Output the [x, y] coordinate of the center of the cell containing the given text.  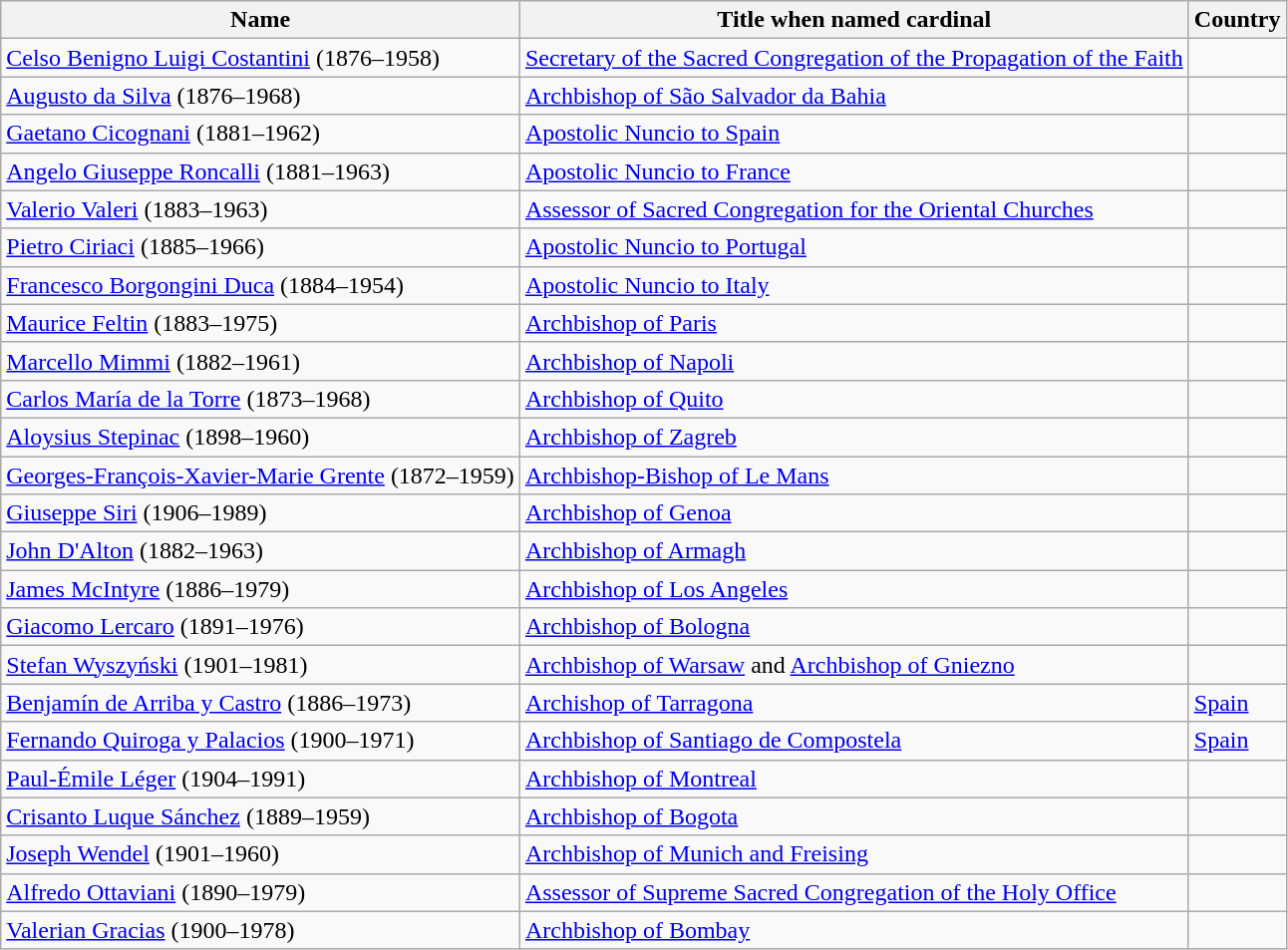
Secretary of the Sacred Congregation of the Propagation of the Faith [853, 58]
Archbishop of Genoa [853, 513]
Archbishop of Bombay [853, 930]
Angelo Giuseppe Roncalli (1881–1963) [261, 171]
Archishop of Tarragona [853, 703]
Valerian Gracias (1900–1978) [261, 930]
Archbishop of Santiago de Compostela [853, 741]
Archbishop of Warsaw and Archbishop of Gniezno [853, 665]
Apostolic Nuncio to Portugal [853, 247]
Carlos María de la Torre (1873–1968) [261, 399]
Archbishop-Bishop of Le Mans [853, 475]
Georges-François-Xavier-Marie Grente (1872–1959) [261, 475]
Giuseppe Siri (1906–1989) [261, 513]
Archbishop of Armagh [853, 551]
Archbishop of Bogota [853, 816]
Name [261, 20]
Valerio Valeri (1883–1963) [261, 209]
Francesco Borgongini Duca (1884–1954) [261, 285]
Benjamín de Arriba y Castro (1886–1973) [261, 703]
Archbishop of São Salvador da Bahia [853, 96]
Archbishop of Montreal [853, 779]
Celso Benigno Luigi Costantini (1876–1958) [261, 58]
Stefan Wyszyński (1901–1981) [261, 665]
Gaetano Cicognani (1881–1962) [261, 134]
Archbishop of Zagreb [853, 437]
Apostolic Nuncio to Spain [853, 134]
Apostolic Nuncio to Italy [853, 285]
Archbishop of Quito [853, 399]
Pietro Ciriaci (1885–1966) [261, 247]
Country [1237, 20]
Title when named cardinal [853, 20]
Alfredo Ottaviani (1890–1979) [261, 892]
John D'Alton (1882–1963) [261, 551]
Archbishop of Munich and Freising [853, 854]
Giacomo Lercaro (1891–1976) [261, 627]
Assessor of Supreme Sacred Congregation of the Holy Office [853, 892]
Apostolic Nuncio to France [853, 171]
Archbishop of Los Angeles [853, 589]
Joseph Wendel (1901–1960) [261, 854]
Crisanto Luque Sánchez (1889–1959) [261, 816]
Archbishop of Napoli [853, 361]
Fernando Quiroga y Palacios (1900–1971) [261, 741]
Assessor of Sacred Congregation for the Oriental Churches [853, 209]
Paul-Émile Léger (1904–1991) [261, 779]
Augusto da Silva (1876–1968) [261, 96]
Marcello Mimmi (1882–1961) [261, 361]
Maurice Feltin (1883–1975) [261, 323]
Archbishop of Paris [853, 323]
Aloysius Stepinac (1898–1960) [261, 437]
James McIntyre (1886–1979) [261, 589]
Archbishop of Bologna [853, 627]
